Detect which cell encompasses the target text, then output its (x, y) center coordinate. 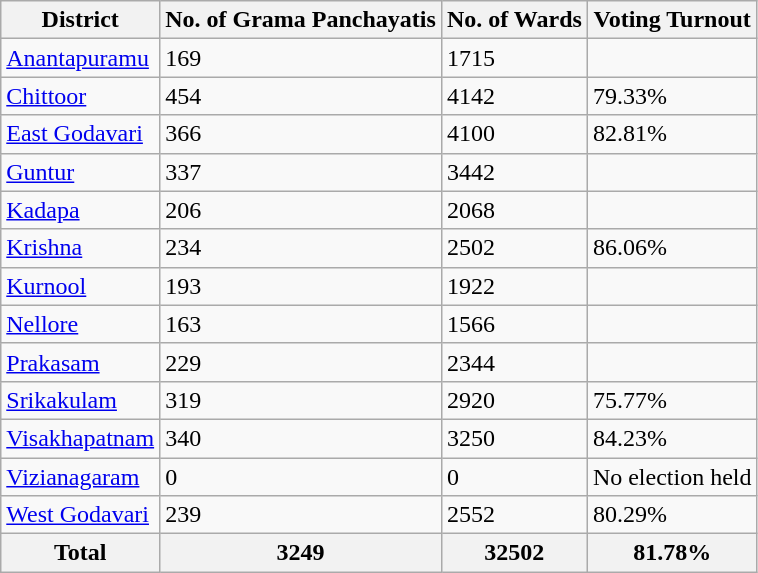
Guntur (80, 172)
Total (80, 553)
454 (301, 96)
234 (301, 248)
239 (301, 515)
3250 (514, 438)
75.77% (672, 400)
1715 (514, 58)
3442 (514, 172)
4100 (514, 134)
2920 (514, 400)
No. of Wards (514, 20)
319 (301, 400)
Nellore (80, 324)
No. of Grama Panchayatis (301, 20)
Prakasam (80, 362)
District (80, 20)
1566 (514, 324)
340 (301, 438)
337 (301, 172)
2502 (514, 248)
229 (301, 362)
Krishna (80, 248)
East Godavari (80, 134)
86.06% (672, 248)
80.29% (672, 515)
193 (301, 286)
Srikakulam (80, 400)
169 (301, 58)
2068 (514, 210)
Vizianagaram (80, 477)
2552 (514, 515)
79.33% (672, 96)
1922 (514, 286)
2344 (514, 362)
4142 (514, 96)
West Godavari (80, 515)
82.81% (672, 134)
366 (301, 134)
Anantapuramu (80, 58)
3249 (301, 553)
No election held (672, 477)
163 (301, 324)
84.23% (672, 438)
Chittoor (80, 96)
81.78% (672, 553)
206 (301, 210)
32502 (514, 553)
Kurnool (80, 286)
Voting Turnout (672, 20)
Visakhapatnam (80, 438)
Kadapa (80, 210)
